For the text-containing cell, return its midpoint in [x, y] coordinate format. 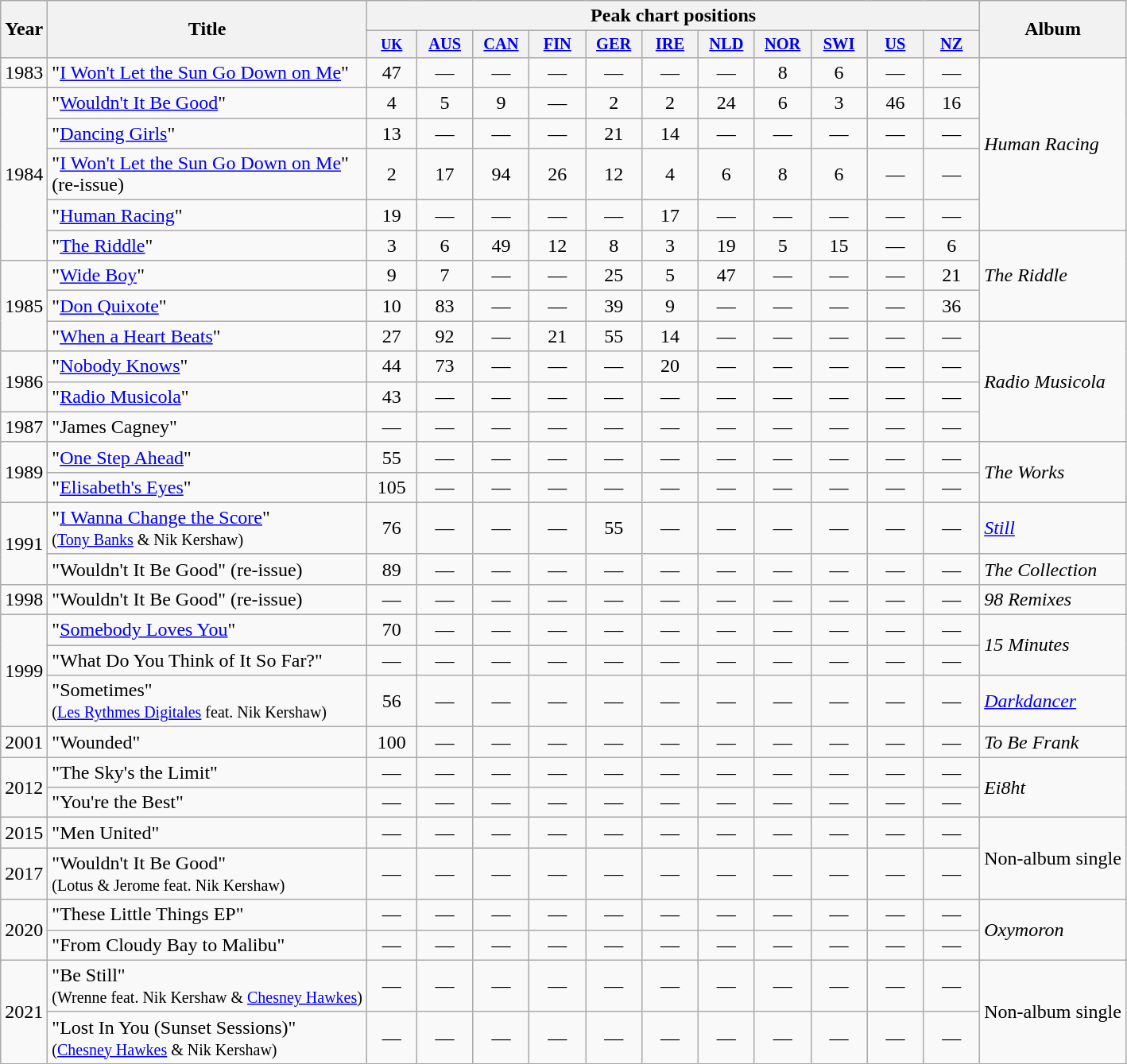
"What Do You Think of It So Far?" [207, 660]
44 [391, 366]
UK [391, 44]
Ei8ht [1053, 787]
15 Minutes [1053, 645]
43 [391, 397]
49 [501, 246]
Year [24, 29]
1983 [24, 72]
10 [391, 306]
15 [839, 246]
The Riddle [1053, 276]
1998 [24, 599]
1985 [24, 306]
Peak chart positions [672, 16]
7 [445, 276]
"Don Quixote" [207, 306]
"When a Heart Beats" [207, 336]
25 [614, 276]
2015 [24, 833]
"One Step Ahead" [207, 457]
1984 [24, 175]
IRE [671, 44]
"Dancing Girls" [207, 133]
"Radio Musicola" [207, 397]
26 [558, 175]
Radio Musicola [1053, 381]
16 [952, 103]
89 [391, 569]
"Lost In You (Sunset Sessions)"(Chesney Hawkes & Nik Kershaw) [207, 1038]
"The Sky's the Limit" [207, 772]
94 [501, 175]
"Nobody Knows" [207, 366]
1999 [24, 671]
GER [614, 44]
20 [671, 366]
36 [952, 306]
"I Won't Let the Sun Go Down on Me"(re-issue) [207, 175]
"Wouldn't It Be Good"(Lotus & Jerome feat. Nik Kershaw) [207, 874]
"Elisabeth's Eyes" [207, 487]
"Wouldn't It Be Good" [207, 103]
2012 [24, 787]
13 [391, 133]
Still [1053, 528]
"Human Racing" [207, 215]
105 [391, 487]
2021 [24, 1012]
1987 [24, 427]
"I Won't Let the Sun Go Down on Me" [207, 72]
2001 [24, 742]
1986 [24, 381]
"Wide Boy" [207, 276]
SWI [839, 44]
73 [445, 366]
Album [1053, 29]
76 [391, 528]
AUS [445, 44]
83 [445, 306]
CAN [501, 44]
98 Remixes [1053, 599]
"Sometimes"(Les Rythmes Digitales feat. Nik Kershaw) [207, 701]
56 [391, 701]
To Be Frank [1053, 742]
70 [391, 630]
24 [726, 103]
"Wounded" [207, 742]
Darkdancer [1053, 701]
Title [207, 29]
"The Riddle" [207, 246]
92 [445, 336]
The Collection [1053, 569]
"These Little Things EP" [207, 915]
"Somebody Loves You" [207, 630]
US [895, 44]
2017 [24, 874]
2020 [24, 930]
1991 [24, 544]
"I Wanna Change the Score"(Tony Banks & Nik Kershaw) [207, 528]
Oxymoron [1053, 930]
39 [614, 306]
"You're the Best" [207, 803]
"James Cagney" [207, 427]
NZ [952, 44]
NLD [726, 44]
46 [895, 103]
"Be Still"(Wrenne feat. Nik Kershaw & Chesney Hawkes) [207, 985]
Human Racing [1053, 143]
The Works [1053, 472]
27 [391, 336]
"From Cloudy Bay to Malibu" [207, 945]
"Men United" [207, 833]
100 [391, 742]
FIN [558, 44]
NOR [782, 44]
1989 [24, 472]
